Extract the [X, Y] coordinate from the center of the cell holding the provided text.  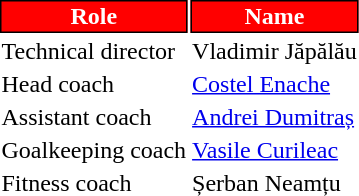
Technical director [94, 51]
Assistant coach [94, 117]
Andrei Dumitraș [275, 117]
Vasile Curileac [275, 150]
Name [275, 16]
Role [94, 16]
Costel Enache [275, 84]
Goalkeeping coach [94, 150]
Vladimir Jăpălău [275, 51]
Head coach [94, 84]
